Return (x, y) of the center of cell containing provided text 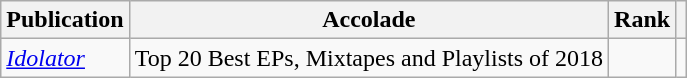
Idolator (65, 58)
Top 20 Best EPs, Mixtapes and Playlists of 2018 (368, 58)
Rank (642, 20)
Publication (65, 20)
Accolade (368, 20)
